Output the [x, y] coordinate of the center of the cell containing the given text.  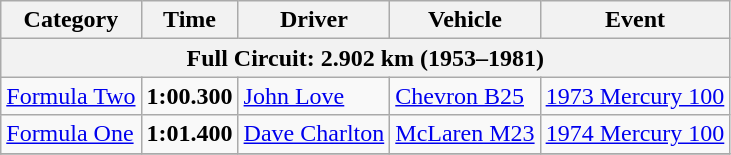
Category [71, 20]
1973 Mercury 100 [635, 96]
Vehicle [465, 20]
Formula One [71, 134]
John Love [314, 96]
1:01.400 [190, 134]
1:00.300 [190, 96]
1974 Mercury 100 [635, 134]
Time [190, 20]
Event [635, 20]
Formula Two [71, 96]
Driver [314, 20]
Chevron B25 [465, 96]
McLaren M23 [465, 134]
Dave Charlton [314, 134]
Full Circuit: 2.902 km (1953–1981) [366, 58]
